Extract the (x, y) coordinate from the center of the cell holding the provided text.  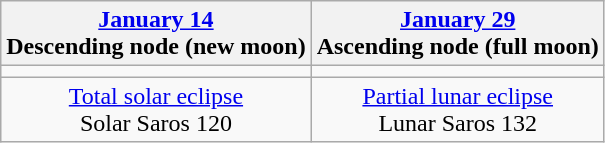
January 29Ascending node (full moon) (458, 34)
January 14Descending node (new moon) (156, 34)
Total solar eclipseSolar Saros 120 (156, 110)
Partial lunar eclipseLunar Saros 132 (458, 110)
